Return the [x, y] coordinate for the center point of the cell that contains the specified text.  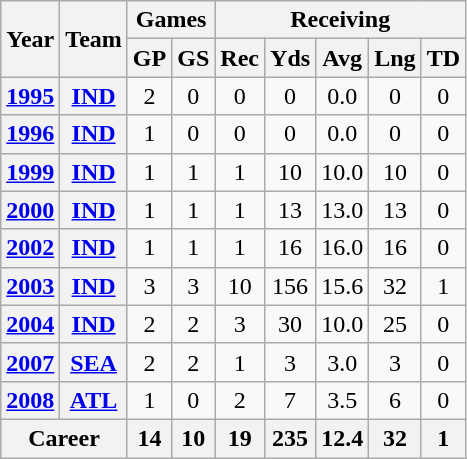
3.5 [342, 400]
2003 [30, 286]
1995 [30, 96]
2002 [30, 248]
15.6 [342, 286]
12.4 [342, 438]
GP [149, 58]
6 [395, 400]
Avg [342, 58]
TD [443, 58]
Receiving [340, 20]
2008 [30, 400]
16.0 [342, 248]
30 [290, 324]
2004 [30, 324]
Career [64, 438]
Rec [240, 58]
2000 [30, 210]
25 [395, 324]
7 [290, 400]
1999 [30, 172]
GS [194, 58]
Games [170, 20]
Lng [395, 58]
156 [290, 286]
ATL [94, 400]
13.0 [342, 210]
Team [94, 39]
235 [290, 438]
19 [240, 438]
Year [30, 39]
3.0 [342, 362]
2007 [30, 362]
Yds [290, 58]
SEA [94, 362]
1996 [30, 134]
14 [149, 438]
